Return the [x, y] coordinate for the center point of the cell that contains the specified text.  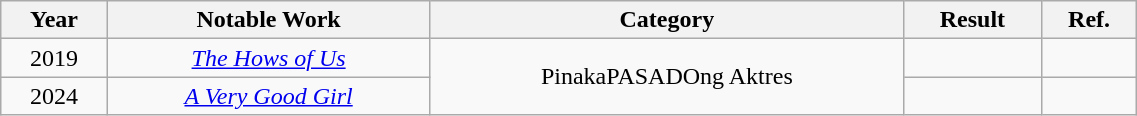
A Very Good Girl [268, 96]
Result [973, 20]
The Hows of Us [268, 58]
2019 [54, 58]
Year [54, 20]
Ref. [1089, 20]
PinakaPASADOng Aktres [667, 77]
Notable Work [268, 20]
Category [667, 20]
2024 [54, 96]
